Locate the cell with the specified text and output its (x, y) center coordinate. 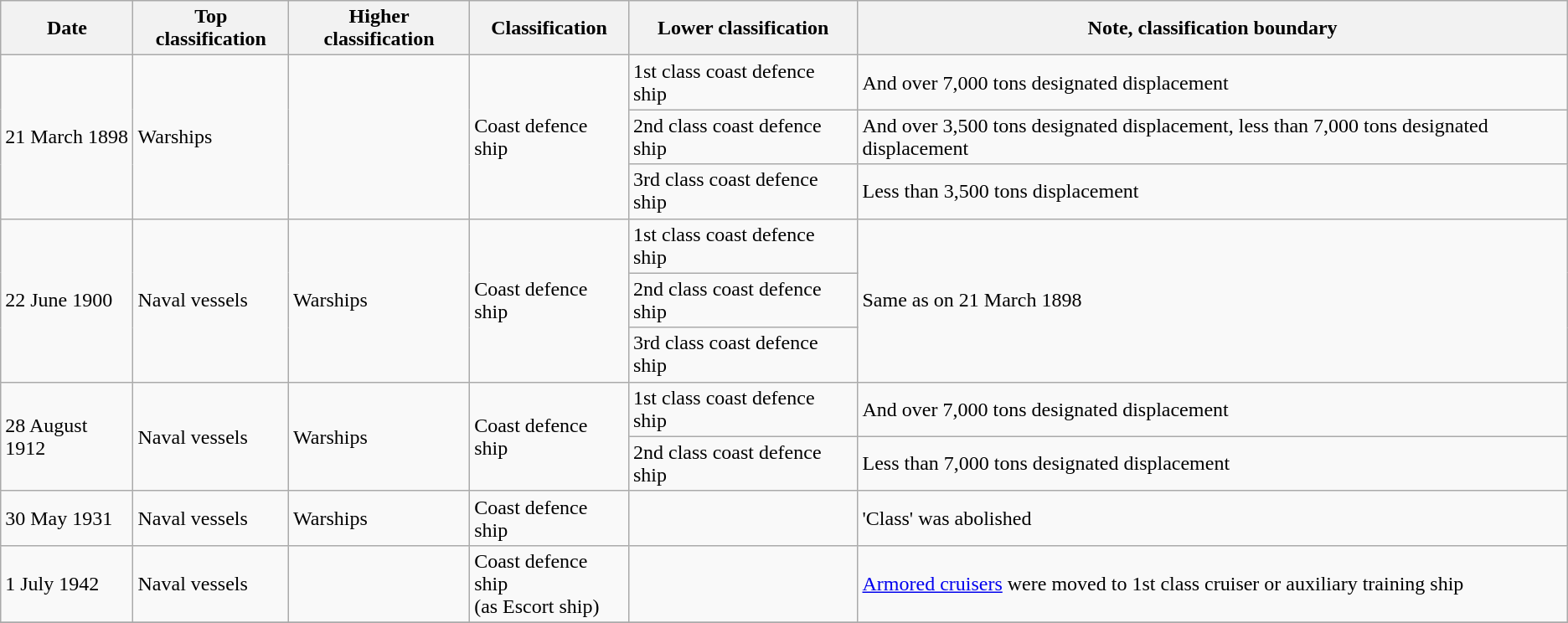
Top classification (211, 28)
Same as on 21 March 1898 (1213, 300)
1 July 1942 (67, 584)
21 March 1898 (67, 137)
30 May 1931 (67, 517)
28 August 1912 (67, 436)
Note, classification boundary (1213, 28)
Classification (549, 28)
Less than 7,000 tons designated displacement (1213, 464)
22 June 1900 (67, 300)
Less than 3,500 tons displacement (1213, 191)
Higher classification (379, 28)
Armored cruisers were moved to 1st class cruiser or auxiliary training ship (1213, 584)
And over 3,500 tons designated displacement, less than 7,000 tons designated displacement (1213, 137)
Coast defence ship(as Escort ship) (549, 584)
'Class' was abolished (1213, 517)
Lower classification (743, 28)
Date (67, 28)
